Return [X, Y] of the center of cell containing provided text 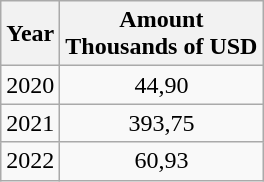
2022 [30, 161]
60,93 [162, 161]
Year [30, 34]
393,75 [162, 123]
2020 [30, 85]
44,90 [162, 85]
2021 [30, 123]
AmountThousands of USD [162, 34]
